Return (x, y) of the center of cell containing provided text 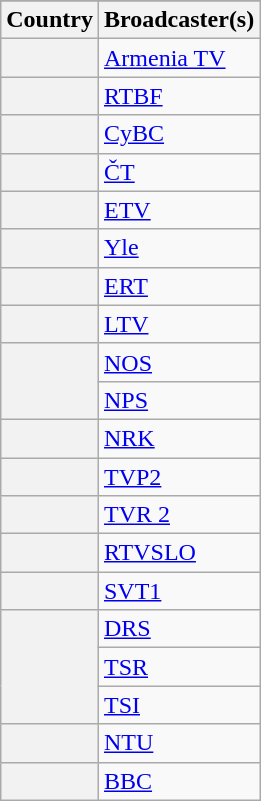
ČT (178, 172)
RTBF (178, 96)
ERT (178, 286)
DRS (178, 629)
CyBC (178, 134)
TVR 2 (178, 515)
TVP2 (178, 477)
LTV (178, 324)
TSI (178, 705)
Armenia TV (178, 58)
BBC (178, 781)
NOS (178, 362)
TSR (178, 667)
RTVSLO (178, 553)
NPS (178, 400)
Broadcaster(s) (178, 20)
Country (50, 20)
SVT1 (178, 591)
NRK (178, 438)
NTU (178, 743)
ETV (178, 210)
Yle (178, 248)
